For the text-containing cell, return its midpoint in [X, Y] coordinate format. 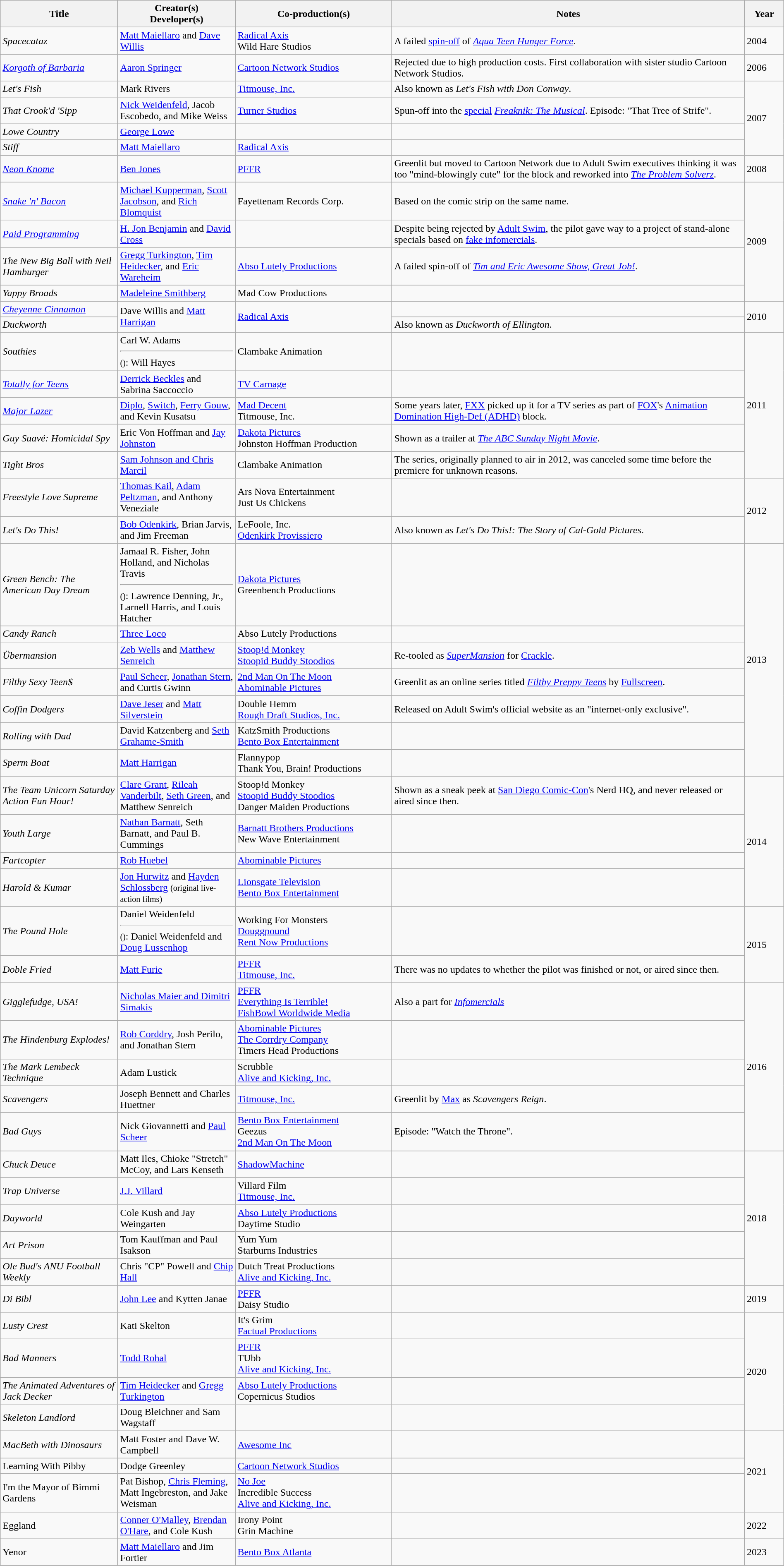
Rob Huebel [177, 861]
Also a part for Infomercials [568, 1002]
2012 [764, 511]
Creator(s)Developer(s) [177, 14]
The Hindenburg Explodes! [59, 1040]
Mad Cow Productions [313, 293]
Southies [59, 352]
Eggland [59, 1525]
Sperm Boat [59, 763]
Bento Box Atlanta [313, 1552]
Dave Jeser and Matt Silverstein [177, 709]
Stiff [59, 147]
A failed spin-off of Tim and Eric Awesome Show, Great Job!. [568, 266]
Trap Universe [59, 1191]
Mad DecentTitmouse, Inc. [313, 411]
PFFR [313, 169]
Double HemmRough Draft Studios, Inc. [313, 709]
Spun-off into the special Freaknik: The Musical. Episode: "That Tree of Strife". [568, 110]
Übermansion [59, 655]
Di Bibl [59, 1298]
Aaron Springer [177, 68]
No JoeIncredible SuccessAlive and Kicking, Inc. [313, 1493]
Rejected due to high production costs. First collaboration with sister studio Cartoon Network Studios. [568, 68]
Doug Bleichner and Sam Wagstaff [177, 1417]
ScrubbleAlive and Kicking, Inc. [313, 1072]
Notes [568, 14]
Year [764, 14]
PFFRTitmouse, Inc. [313, 969]
Matt Maiellaro and Dave Willis [177, 41]
Also known as Let's Fish with Don Conway. [568, 89]
Joseph Bennett and Charles Huettner [177, 1099]
Coffin Dodgers [59, 709]
2009 [764, 242]
PFFRTUbbAlive and Kicking, Inc. [313, 1358]
Also known as Let's Do This!: The Story of Cal-Gold Pictures. [568, 530]
FlannypopThank You, Brain! Productions [313, 763]
Michael Kupperman, Scott Jacobson, and Rich Blomquist [177, 201]
2011 [764, 405]
George Lowe [177, 132]
Eric Von Hoffman and Jay Johnston [177, 438]
Candy Ranch [59, 634]
Art Prison [59, 1245]
Turner Studios [313, 110]
Learning With Pibby [59, 1466]
Lionsgate TelevisionBento Box Entertainment [313, 887]
PFFRDaisy Studio [313, 1298]
Ole Bud's ANU Football Weekly [59, 1272]
Abso Lutely ProductionsDaytime Studio [313, 1218]
Cheyenne Cinnamon [59, 309]
Ben Jones [177, 169]
2016 [764, 1067]
Gigglefudge, USA! [59, 1002]
Villard FilmTitmouse, Inc. [313, 1191]
Working For MonstersDouggpoundRent Now Productions [313, 931]
2008 [764, 169]
KatzSmith ProductionsBento Box Entertainment [313, 736]
PFFREverything Is Terrible!FishBowl Worldwide Media [313, 1002]
Carl W. Adams(): Will Hayes [177, 352]
Matt Foster and Dave W. Campbell [177, 1445]
Yum YumStarburns Industries [313, 1245]
Co-production(s) [313, 14]
Fayettenam Records Corp. [313, 201]
I'm the Mayor of Bimmi Gardens [59, 1493]
Thomas Kail, Adam Peltzman, and Anthony Veneziale [177, 497]
That Crook'd 'Sipp [59, 110]
2010 [764, 317]
Rob Corddry, Josh Perilo, and Jonathan Stern [177, 1040]
Tim Heidecker and Gregg Turkington [177, 1391]
Major Lazer [59, 411]
Barnatt Brothers ProductionsNew Wave Entertainment [313, 834]
Daniel Weidenfeld(): Daniel Weidenfeld and Doug Lussenhop [177, 931]
Bento Box EntertainmentGeezus2nd Man On The Moon [313, 1132]
Lowe Country [59, 132]
Cole Kush and Jay Weingarten [177, 1218]
Bob Odenkirk, Brian Jarvis, and Jim Freeman [177, 530]
Guy Suavé: Homicidal Spy [59, 438]
2022 [764, 1525]
Yenor [59, 1552]
2018 [764, 1218]
Shown as a trailer at The ABC Sunday Night Movie. [568, 438]
Scavengers [59, 1099]
Also known as Duckworth of Ellington. [568, 325]
Harold & Kumar [59, 887]
Zeb Wells and Matthew Senreich [177, 655]
Derrick Beckles and Sabrina Saccoccio [177, 384]
Let's Fish [59, 89]
John Lee and Kytten Janae [177, 1298]
Greenlit by Max as Scavengers Reign. [568, 1099]
Dakota PicturesJohnston Hoffman Production [313, 438]
Bad Manners [59, 1358]
Rolling with Dad [59, 736]
Green Bench: The American Day Dream [59, 585]
Matt Furie [177, 969]
Stoop!d MonkeyStoopid Buddy StoodiosDanger Maiden Productions [313, 795]
Bad Guys [59, 1132]
Released on Adult Swim's official website as an "internet-only exclusive". [568, 709]
Nick Giovannetti and Paul Scheer [177, 1132]
Mark Rivers [177, 89]
Title [59, 14]
Fartcopter [59, 861]
Paul Scheer, Jonathan Stern, and Curtis Gwinn [177, 682]
2021 [764, 1471]
Nick Weidenfeld, Jacob Escobedo, and Mike Weiss [177, 110]
Matt Iles, Chioke "Stretch" McCoy, and Lars Kenseth [177, 1164]
Dakota PicturesGreenbench Productions [313, 585]
H. Jon Benjamin and David Cross [177, 233]
Dave Willis and Matt Harrigan [177, 317]
2020 [764, 1372]
Ars Nova EntertainmentJust Us Chickens [313, 497]
Based on the comic strip on the same name. [568, 201]
ShadowMachine [313, 1164]
The Mark Lembeck Technique [59, 1072]
Sam Johnson and Chris Marcil [177, 465]
2nd Man On The MoonAbominable Pictures [313, 682]
2015 [764, 945]
Neon Knome [59, 169]
Nathan Barnatt, Seth Barnatt, and Paul B. Cummings [177, 834]
Three Loco [177, 634]
Nicholas Maier and Dimitri Simakis [177, 1002]
The Animated Adventures of Jack Decker [59, 1391]
2006 [764, 68]
Irony PointGrin Machine [313, 1525]
Paid Programming [59, 233]
Dodge Greenley [177, 1466]
J.J. Villard [177, 1191]
Skeleton Landlord [59, 1417]
Abso Lutely ProductionsCopernicus Studios [313, 1391]
2023 [764, 1552]
Spacecataz [59, 41]
Totally for Teens [59, 384]
The Team Unicorn Saturday Action Fun Hour! [59, 795]
MacBeth with Dinosaurs [59, 1445]
Conner O'Malley, Brendan O'Hare, and Cole Kush [177, 1525]
Chris "CP" Powell and Chip Hall [177, 1272]
Gregg Turkington, Tim Heidecker, and Eric Wareheim [177, 266]
TV Carnage [313, 384]
Let's Do This! [59, 530]
The New Big Ball with Neil Hamburger [59, 266]
2007 [764, 118]
Clare Grant, Rileah Vanderbilt, Seth Green, and Matthew Senreich [177, 795]
Tight Bros [59, 465]
Episode: "Watch the Throne". [568, 1132]
2019 [764, 1298]
Yappy Broads [59, 293]
Stoop!d MonkeyStoopid Buddy Stoodios [313, 655]
Matt Maiellaro and Jim Fortier [177, 1552]
The series, originally planned to air in 2012, was canceled some time before the premiere for unknown reasons. [568, 465]
LeFoole, Inc.Odenkirk Provissiero [313, 530]
Tom Kauffman and Paul Isakson [177, 1245]
The Pound Hole [59, 931]
Snake 'n' Bacon [59, 201]
Matt Harrigan [177, 763]
Korgoth of Barbaria [59, 68]
Lusty Crest [59, 1326]
Pat Bishop, Chris Fleming, Matt Ingebreston, and Jake Weisman [177, 1493]
Greenlit as an online series titled Filthy Preppy Teens by Fullscreen. [568, 682]
Dutch Treat ProductionsAlive and Kicking, Inc. [313, 1272]
Filthy Sexy Teen$ [59, 682]
Despite being rejected by Adult Swim, the pilot gave way to a project of stand-alone specials based on fake infomercials. [568, 233]
Shown as a sneak peek at San Diego Comic-Con's Nerd HQ, and never released or aired since then. [568, 795]
Abominable PicturesThe Corrdry CompanyTimers Head Productions [313, 1040]
Doble Fried [59, 969]
2014 [764, 841]
Dayworld [59, 1218]
Radical AxisWild Hare Studios [313, 41]
Matt Maiellaro [177, 147]
Madeleine Smithberg [177, 293]
David Katzenberg and Seth Grahame-Smith [177, 736]
Re-tooled as SuperMansion for Crackle. [568, 655]
Freestyle Love Supreme [59, 497]
It's GrimFactual Productions [313, 1326]
Awesome Inc [313, 1445]
Chuck Deuce [59, 1164]
Youth Large [59, 834]
Some years later, FXX picked up it for a TV series as part of FOX's Animation Domination High-Def (ADHD) block. [568, 411]
Abominable Pictures [313, 861]
Jamaal R. Fisher, John Holland, and Nicholas Travis(): Lawrence Denning, Jr., Larnell Harris, and Louis Hatcher [177, 585]
Todd Rohal [177, 1358]
Duckworth [59, 325]
2004 [764, 41]
A failed spin-off of Aqua Teen Hunger Force. [568, 41]
Kati Skelton [177, 1326]
Jon Hurwitz and Hayden Schlossberg (original live-action films) [177, 887]
Diplo, Switch, Ferry Gouw, and Kevin Kusatsu [177, 411]
Adam Lustick [177, 1072]
There was no updates to whether the pilot was finished or not, or aired since then. [568, 969]
2013 [764, 659]
